Return (x, y) of the center of cell containing provided text 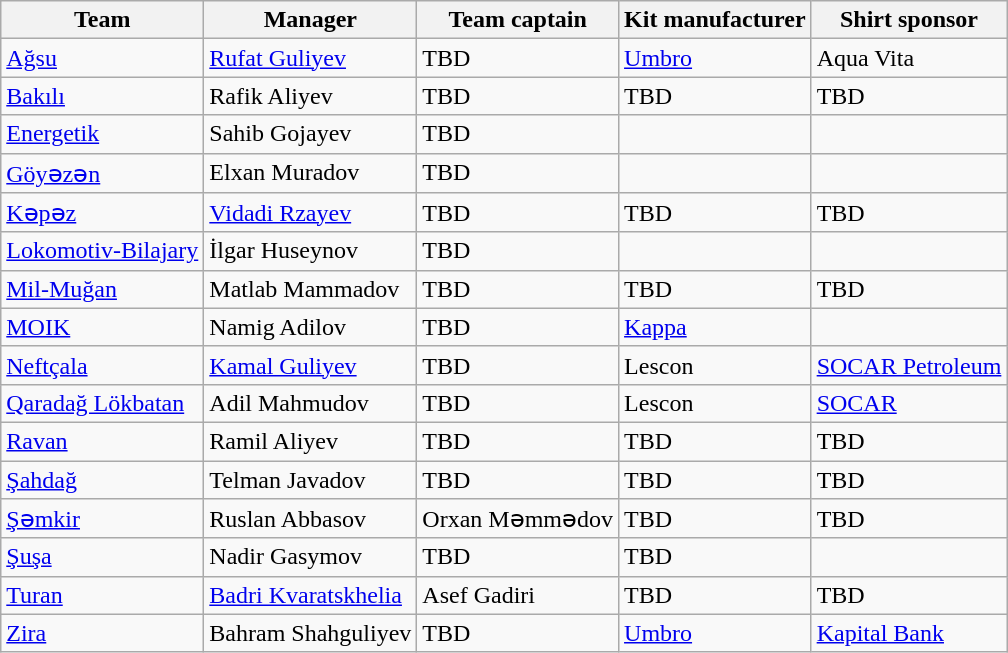
Orxan Məmmədov (518, 519)
Rufat Guliyev (310, 58)
Zira (102, 633)
Bahram Shahguliyev (310, 633)
Telman Javadov (310, 479)
Elxan Muradov (310, 173)
Ruslan Abbasov (310, 519)
Kappa (716, 327)
Kapital Bank (909, 633)
Bakılı (102, 96)
Namig Adilov (310, 327)
Mil-Muğan (102, 289)
Ramil Aliyev (310, 441)
Şuşa (102, 557)
Qaradağ Lökbatan (102, 403)
SOCAR (909, 403)
Ağsu (102, 58)
Kit manufacturer (716, 20)
Şahdağ (102, 479)
Team captain (518, 20)
İlgar Huseynov (310, 251)
Asef Gadiri (518, 595)
Kamal Guliyev (310, 365)
Şəmkir (102, 519)
Sahib Gojayev (310, 134)
Rafik Aliyev (310, 96)
Ravan (102, 441)
Shirt sponsor (909, 20)
Energetik (102, 134)
Kəpəz (102, 213)
Adil Mahmudov (310, 403)
Badri Kvaratskhelia (310, 595)
MOIK (102, 327)
Matlab Mammadov (310, 289)
Team (102, 20)
Manager (310, 20)
Nadir Gasymov (310, 557)
Göyəzən (102, 173)
Neftçala (102, 365)
Aqua Vita (909, 58)
SOCAR Petroleum (909, 365)
Lokomotiv-Bilajary (102, 251)
Turan (102, 595)
Vidadi Rzayev (310, 213)
